From the cell containing the given text, extract its center point as (x, y) coordinate. 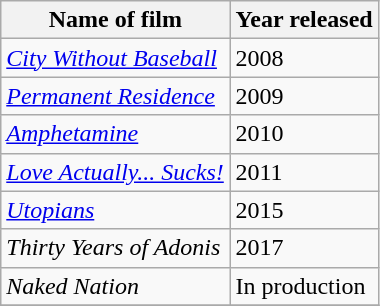
Love Actually... Sucks! (116, 172)
Permanent Residence (116, 96)
Thirty Years of Adonis (116, 248)
2017 (304, 248)
Amphetamine (116, 134)
In production (304, 286)
2010 (304, 134)
City Without Baseball (116, 58)
2008 (304, 58)
Year released (304, 20)
Naked Nation (116, 286)
2011 (304, 172)
2009 (304, 96)
Utopians (116, 210)
Name of film (116, 20)
2015 (304, 210)
